Detect which cell encompasses the target text, then output its [x, y] center coordinate. 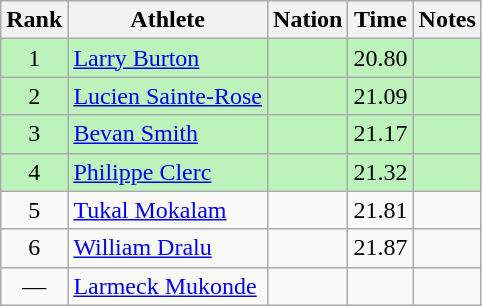
6 [34, 248]
21.87 [380, 248]
21.17 [380, 134]
Bevan Smith [168, 134]
Notes [447, 20]
— [34, 286]
21.81 [380, 210]
Philippe Clerc [168, 172]
Larmeck Mukonde [168, 286]
Rank [34, 20]
21.09 [380, 96]
5 [34, 210]
3 [34, 134]
2 [34, 96]
Tukal Mokalam [168, 210]
Athlete [168, 20]
Lucien Sainte-Rose [168, 96]
21.32 [380, 172]
1 [34, 58]
William Dralu [168, 248]
Larry Burton [168, 58]
Nation [308, 20]
20.80 [380, 58]
4 [34, 172]
Time [380, 20]
